Determine the [X, Y] coordinate at the center of the cell enclosing the given text.  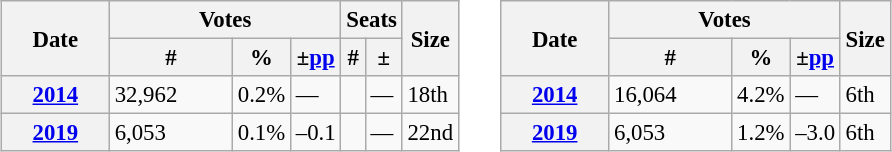
–0.1 [315, 133]
32,962 [170, 95]
16,064 [670, 95]
0.1% [261, 133]
–3.0 [815, 133]
Seats [372, 20]
0.2% [261, 95]
4.2% [761, 95]
1.2% [761, 133]
± [384, 58]
18th [430, 95]
22nd [430, 133]
